Detect which cell encompasses the target text, then output its [x, y] center coordinate. 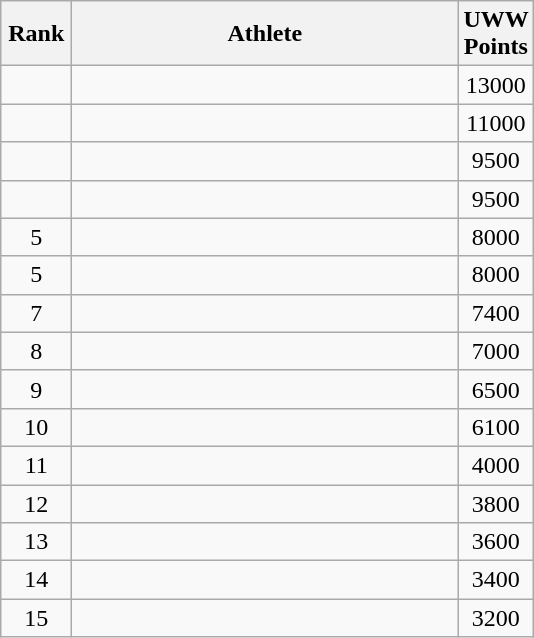
11000 [496, 123]
3800 [496, 503]
3200 [496, 618]
7400 [496, 313]
12 [36, 503]
7000 [496, 351]
6500 [496, 389]
4000 [496, 465]
3400 [496, 580]
8 [36, 351]
Rank [36, 34]
7 [36, 313]
3600 [496, 542]
6100 [496, 427]
10 [36, 427]
13 [36, 542]
14 [36, 580]
11 [36, 465]
13000 [496, 85]
UWW Points [496, 34]
15 [36, 618]
Athlete [265, 34]
9 [36, 389]
